Extract the (X, Y) coordinate from the center of the cell holding the provided text.  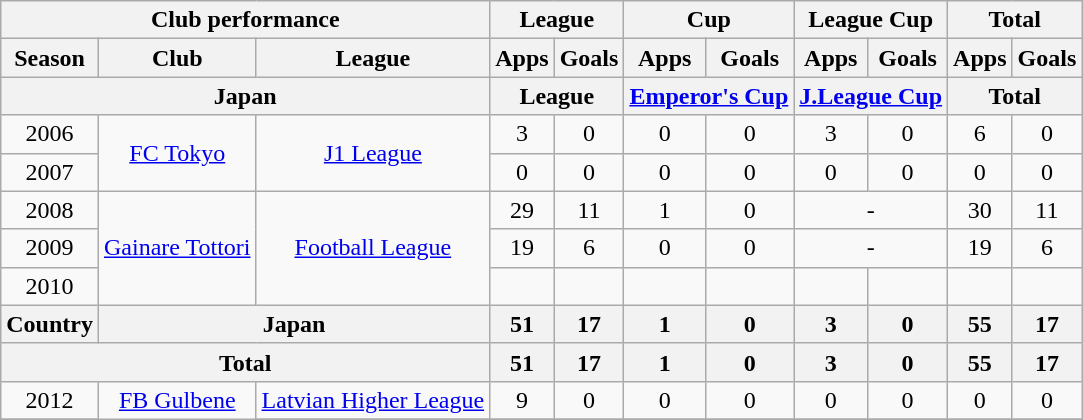
Football League (373, 248)
Country (50, 324)
FB Gulbene (177, 400)
Club (177, 58)
League Cup (871, 20)
Gainare Tottori (177, 248)
Cup (709, 20)
Season (50, 58)
29 (522, 210)
2012 (50, 400)
Club performance (246, 20)
30 (980, 210)
J.League Cup (871, 96)
FC Tokyo (177, 153)
9 (522, 400)
2006 (50, 134)
Latvian Higher League (373, 400)
Emperor's Cup (709, 96)
2008 (50, 210)
J1 League (373, 153)
2007 (50, 172)
2010 (50, 286)
2009 (50, 248)
